Find where the given text appears and provide that cell's center as [x, y] coordinate. 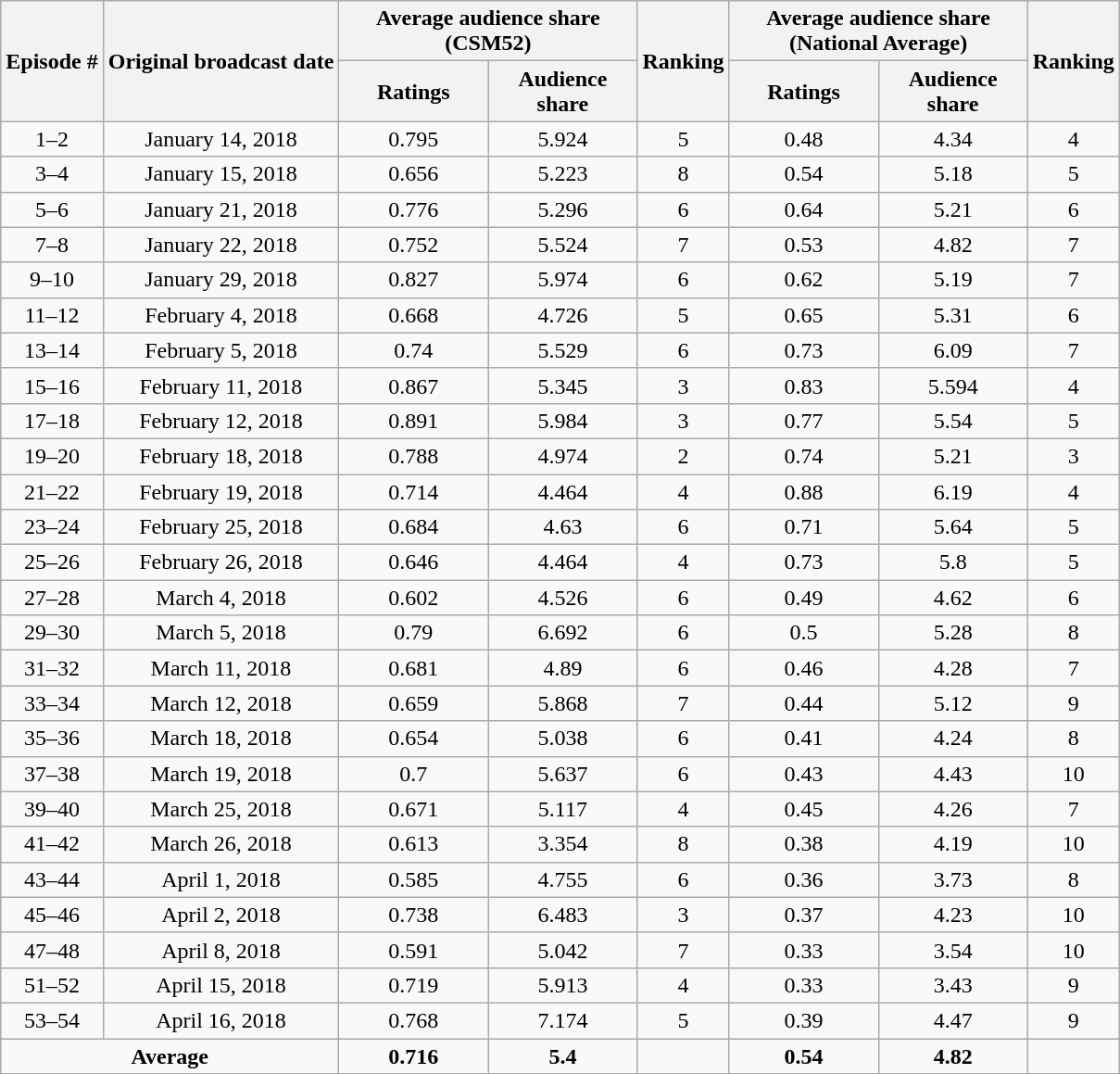
0.659 [413, 703]
0.77 [804, 421]
1–2 [52, 139]
Episode # [52, 61]
47–48 [52, 950]
March 12, 2018 [220, 703]
0.64 [804, 209]
4.43 [952, 774]
0.45 [804, 809]
5–6 [52, 209]
3–4 [52, 174]
0.891 [413, 421]
0.7 [413, 774]
35–36 [52, 739]
5.19 [952, 280]
5.64 [952, 527]
5.913 [563, 985]
April 16, 2018 [220, 1020]
0.716 [413, 1055]
4.34 [952, 139]
0.646 [413, 562]
April 2, 2018 [220, 915]
27–28 [52, 598]
5.529 [563, 350]
3.354 [563, 844]
0.5 [804, 633]
23–24 [52, 527]
February 25, 2018 [220, 527]
15–16 [52, 385]
February 11, 2018 [220, 385]
January 21, 2018 [220, 209]
7.174 [563, 1020]
0.776 [413, 209]
0.656 [413, 174]
5.31 [952, 315]
February 18, 2018 [220, 456]
5.924 [563, 139]
0.591 [413, 950]
33–34 [52, 703]
5.594 [952, 385]
March 19, 2018 [220, 774]
6.483 [563, 915]
43–44 [52, 879]
0.43 [804, 774]
3.54 [952, 950]
March 18, 2018 [220, 739]
7–8 [52, 245]
0.65 [804, 315]
5.18 [952, 174]
5.974 [563, 280]
4.19 [952, 844]
5.868 [563, 703]
April 15, 2018 [220, 985]
April 8, 2018 [220, 950]
53–54 [52, 1020]
5.28 [952, 633]
April 1, 2018 [220, 879]
4.28 [952, 668]
11–12 [52, 315]
0.788 [413, 456]
March 26, 2018 [220, 844]
Original broadcast date [220, 61]
51–52 [52, 985]
5.4 [563, 1055]
5.296 [563, 209]
0.714 [413, 492]
February 19, 2018 [220, 492]
January 15, 2018 [220, 174]
6.19 [952, 492]
0.719 [413, 985]
5.637 [563, 774]
0.53 [804, 245]
5.8 [952, 562]
4.24 [952, 739]
5.12 [952, 703]
0.738 [413, 915]
0.44 [804, 703]
4.755 [563, 879]
29–30 [52, 633]
0.613 [413, 844]
0.83 [804, 385]
4.47 [952, 1020]
4.726 [563, 315]
4.63 [563, 527]
0.684 [413, 527]
0.602 [413, 598]
Average audience share (CSM52) [488, 32]
5.117 [563, 809]
0.795 [413, 139]
Average audience share (National Average) [878, 32]
0.62 [804, 280]
4.526 [563, 598]
0.752 [413, 245]
0.585 [413, 879]
41–42 [52, 844]
5.345 [563, 385]
March 4, 2018 [220, 598]
0.38 [804, 844]
25–26 [52, 562]
4.974 [563, 456]
0.681 [413, 668]
0.39 [804, 1020]
0.48 [804, 139]
3.43 [952, 985]
January 22, 2018 [220, 245]
5.984 [563, 421]
Average [170, 1055]
0.46 [804, 668]
0.88 [804, 492]
0.41 [804, 739]
January 14, 2018 [220, 139]
0.827 [413, 280]
5.54 [952, 421]
9–10 [52, 280]
0.768 [413, 1020]
5.524 [563, 245]
0.668 [413, 315]
0.79 [413, 633]
0.867 [413, 385]
0.654 [413, 739]
4.62 [952, 598]
4.89 [563, 668]
March 11, 2018 [220, 668]
4.23 [952, 915]
39–40 [52, 809]
0.49 [804, 598]
13–14 [52, 350]
February 5, 2018 [220, 350]
February 12, 2018 [220, 421]
3.73 [952, 879]
February 4, 2018 [220, 315]
0.36 [804, 879]
0.71 [804, 527]
45–46 [52, 915]
January 29, 2018 [220, 280]
37–38 [52, 774]
0.37 [804, 915]
4.26 [952, 809]
February 26, 2018 [220, 562]
6.09 [952, 350]
5.042 [563, 950]
21–22 [52, 492]
31–32 [52, 668]
5.038 [563, 739]
17–18 [52, 421]
2 [684, 456]
5.223 [563, 174]
March 25, 2018 [220, 809]
March 5, 2018 [220, 633]
6.692 [563, 633]
0.671 [413, 809]
19–20 [52, 456]
